Scan for the cell matching the given text and deliver its (x, y) coordinate at center. 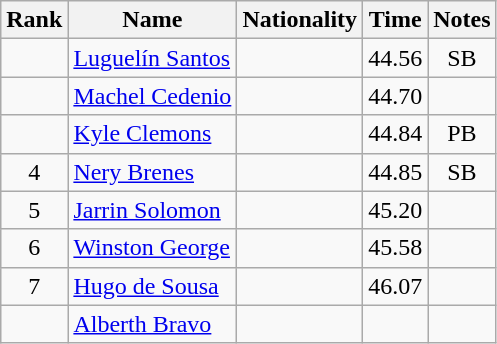
Rank (34, 20)
Notes (462, 20)
Nery Brenes (152, 172)
46.07 (396, 286)
7 (34, 286)
Jarrin Solomon (152, 210)
Winston George (152, 248)
6 (34, 248)
Machel Cedenio (152, 96)
44.84 (396, 134)
44.85 (396, 172)
Kyle Clemons (152, 134)
44.56 (396, 58)
PB (462, 134)
45.20 (396, 210)
4 (34, 172)
Time (396, 20)
Hugo de Sousa (152, 286)
Luguelín Santos (152, 58)
5 (34, 210)
Nationality (300, 20)
Alberth Bravo (152, 324)
Name (152, 20)
44.70 (396, 96)
45.58 (396, 248)
